Detect which cell encompasses the target text, then output its [x, y] center coordinate. 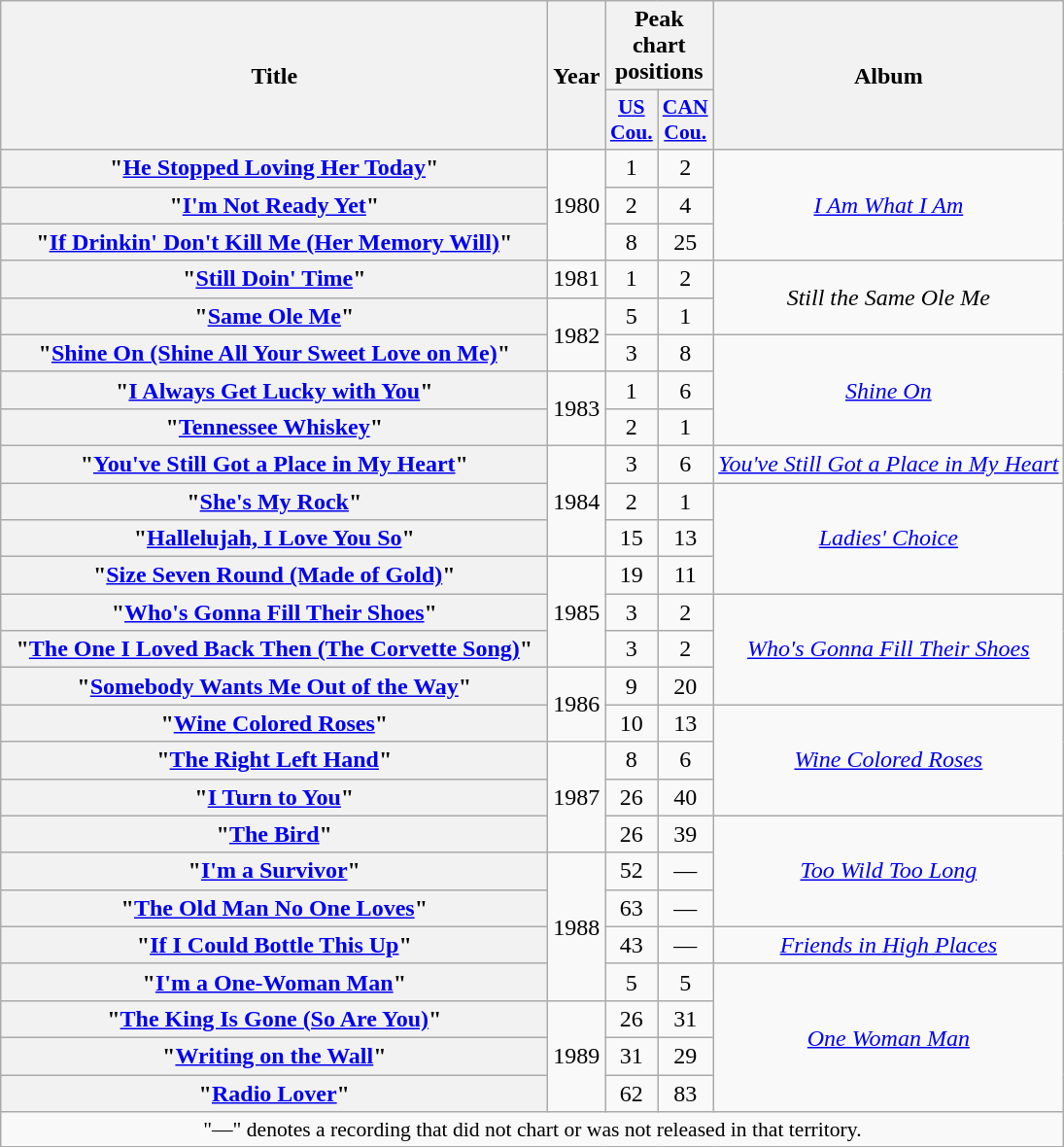
I Am What I Am [888, 205]
Album [888, 76]
"Tennessee Whiskey" [274, 427]
"Shine On (Shine All Your Sweet Love on Me)" [274, 353]
1988 [577, 926]
40 [686, 797]
USCou. [632, 121]
CANCou. [686, 121]
1989 [577, 1056]
1980 [577, 205]
1982 [577, 334]
1985 [577, 612]
"The King Is Gone (So Are You)" [274, 1019]
4 [686, 205]
63 [632, 908]
1986 [577, 705]
Shine On [888, 390]
1981 [577, 279]
"—" denotes a recording that did not chart or was not released in that territory. [532, 1130]
Wine Colored Roses [888, 760]
"Somebody Wants Me Out of the Way" [274, 686]
"You've Still Got a Place in My Heart" [274, 464]
83 [686, 1094]
"Radio Lover" [274, 1094]
"The Right Left Hand" [274, 760]
"I Turn to You" [274, 797]
You've Still Got a Place in My Heart [888, 464]
"If Drinkin' Don't Kill Me (Her Memory Will)" [274, 242]
"I Always Get Lucky with You" [274, 390]
"I'm a One-Woman Man" [274, 982]
"I'm a Survivor" [274, 871]
29 [686, 1056]
1984 [577, 501]
"Hallelujah, I Love You So" [274, 539]
19 [632, 575]
20 [686, 686]
Who's Gonna Fill Their Shoes [888, 649]
Ladies' Choice [888, 538]
10 [632, 723]
"Still Doin' Time" [274, 279]
One Woman Man [888, 1037]
Still the Same Ole Me [888, 297]
"The Old Man No One Loves" [274, 908]
"She's My Rock" [274, 501]
Friends in High Places [888, 945]
"Writing on the Wall" [274, 1056]
Title [274, 76]
11 [686, 575]
1983 [577, 408]
9 [632, 686]
Too Wild Too Long [888, 871]
1987 [577, 797]
"The One I Loved Back Then (The Corvette Song)" [274, 649]
25 [686, 242]
39 [686, 834]
"Wine Colored Roses" [274, 723]
52 [632, 871]
62 [632, 1094]
"If I Could Bottle This Up" [274, 945]
Year [577, 76]
"I'm Not Ready Yet" [274, 205]
"Who's Gonna Fill Their Shoes" [274, 612]
"The Bird" [274, 834]
43 [632, 945]
"He Stopped Loving Her Today" [274, 168]
15 [632, 539]
"Same Ole Me" [274, 316]
Peak chartpositions [659, 46]
"Size Seven Round (Made of Gold)" [274, 575]
